For the text-containing cell, return its midpoint in [X, Y] coordinate format. 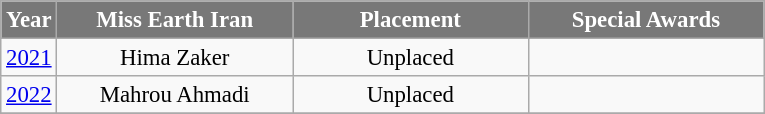
Placement [410, 20]
Miss Earth Iran [175, 20]
Hima Zaker [175, 58]
Special Awards [646, 20]
Year [29, 20]
2021 [29, 58]
Mahrou Ahmadi [175, 95]
2022 [29, 95]
